Determine the (x, y) coordinate at the center of the cell enclosing the given text.  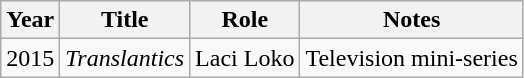
Notes (412, 20)
Role (245, 20)
Translantics (125, 58)
Laci Loko (245, 58)
Year (30, 20)
Television mini-series (412, 58)
Title (125, 20)
2015 (30, 58)
